Scan for the cell matching the given text and deliver its (x, y) coordinate at center. 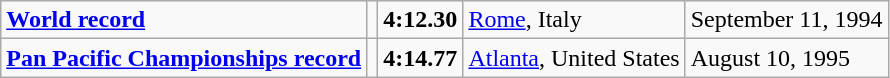
August 10, 1995 (786, 58)
Pan Pacific Championships record (184, 58)
Atlanta, United States (574, 58)
World record (184, 20)
Rome, Italy (574, 20)
September 11, 1994 (786, 20)
4:14.77 (420, 58)
4:12.30 (420, 20)
